Pinpoint the cell where the given text exists, returning its [X, Y] midpoint coordinate. 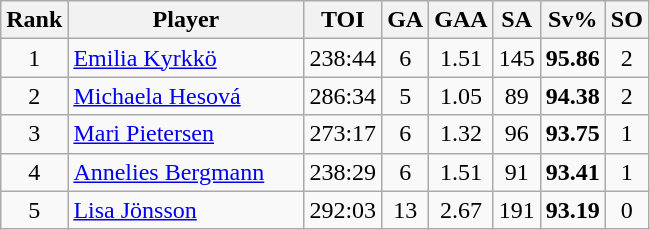
SO [626, 20]
GAA [461, 20]
0 [626, 210]
Lisa Jönsson [186, 210]
Player [186, 20]
93.41 [572, 172]
91 [516, 172]
1.05 [461, 96]
Mari Pietersen [186, 134]
Rank [34, 20]
93.75 [572, 134]
Annelies Bergmann [186, 172]
3 [34, 134]
94.38 [572, 96]
238:44 [343, 58]
Emilia Kyrkkö [186, 58]
191 [516, 210]
TOI [343, 20]
95.86 [572, 58]
Sv% [572, 20]
1.32 [461, 134]
145 [516, 58]
89 [516, 96]
Michaela Hesová [186, 96]
292:03 [343, 210]
273:17 [343, 134]
2.67 [461, 210]
286:34 [343, 96]
96 [516, 134]
4 [34, 172]
GA [406, 20]
93.19 [572, 210]
238:29 [343, 172]
13 [406, 210]
SA [516, 20]
